Detect which cell encompasses the target text, then output its (x, y) center coordinate. 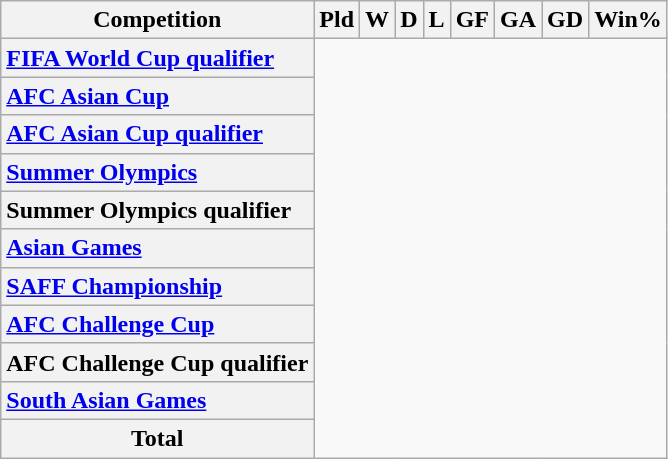
AFC Challenge Cup (158, 324)
GF (472, 20)
AFC Asian Cup qualifier (158, 134)
Pld (337, 20)
W (378, 20)
Win% (628, 20)
AFC Asian Cup (158, 96)
AFC Challenge Cup qualifier (158, 362)
GD (566, 20)
FIFA World Cup qualifier (158, 58)
Summer Olympics (158, 172)
Asian Games (158, 248)
D (409, 20)
L (436, 20)
GA (518, 20)
South Asian Games (158, 400)
Summer Olympics qualifier (158, 210)
Competition (158, 20)
Total (158, 438)
SAFF Championship (158, 286)
